Return the (x, y) coordinate for the center point of the cell that contains the specified text.  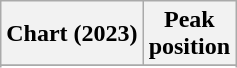
Peakposition (189, 34)
Chart (2023) (72, 34)
